From the cell containing the given text, extract its center point as (x, y) coordinate. 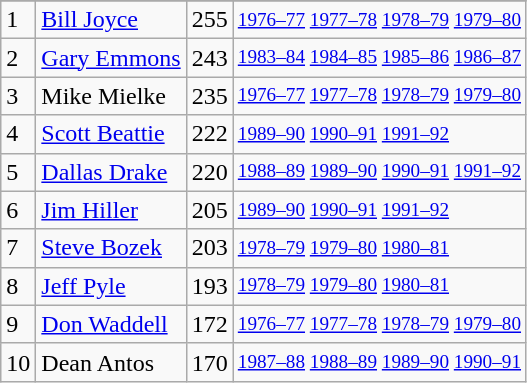
235 (210, 96)
Don Waddell (111, 324)
193 (210, 286)
243 (210, 58)
Bill Joyce (111, 20)
Scott Beattie (111, 134)
9 (18, 324)
1 (18, 20)
Jeff Pyle (111, 286)
222 (210, 134)
Gary Emmons (111, 58)
10 (18, 362)
8 (18, 286)
4 (18, 134)
1988–89 1989–90 1990–91 1991–92 (379, 172)
2 (18, 58)
6 (18, 210)
1983–84 1984–85 1985–86 1986–87 (379, 58)
1987–88 1988–89 1989–90 1990–91 (379, 362)
7 (18, 248)
170 (210, 362)
203 (210, 248)
172 (210, 324)
205 (210, 210)
220 (210, 172)
255 (210, 20)
Jim Hiller (111, 210)
Dean Antos (111, 362)
Steve Bozek (111, 248)
Mike Mielke (111, 96)
Dallas Drake (111, 172)
3 (18, 96)
5 (18, 172)
